From the cell containing the given text, extract its center point as (X, Y) coordinate. 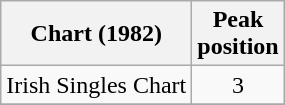
3 (238, 85)
Chart (1982) (96, 34)
Irish Singles Chart (96, 85)
Peakposition (238, 34)
